Pinpoint the cell where the given text exists, returning its [x, y] midpoint coordinate. 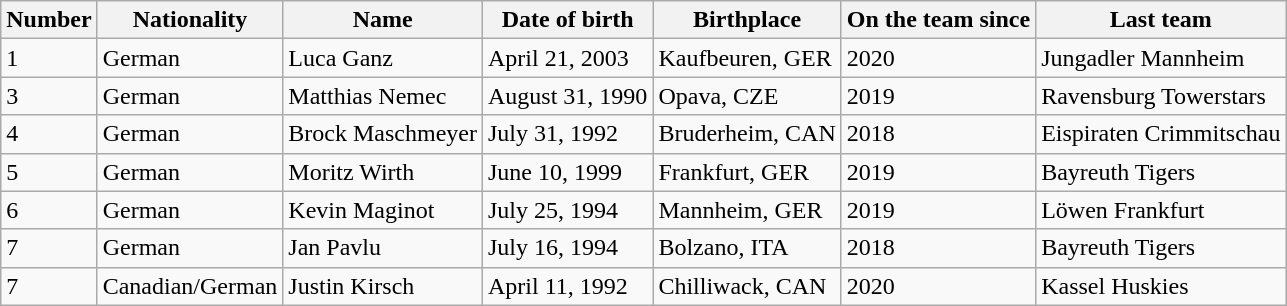
July 31, 1992 [567, 134]
July 25, 1994 [567, 210]
Jungadler Mannheim [1161, 58]
5 [49, 172]
April 11, 1992 [567, 286]
Löwen Frankfurt [1161, 210]
Nationality [190, 20]
Chilliwack, CAN [747, 286]
Brock Maschmeyer [383, 134]
Date of birth [567, 20]
Matthias Nemec [383, 96]
June 10, 1999 [567, 172]
Luca Ganz [383, 58]
August 31, 1990 [567, 96]
Justin Kirsch [383, 286]
Bolzano, ITA [747, 248]
4 [49, 134]
Canadian/German [190, 286]
3 [49, 96]
April 21, 2003 [567, 58]
Jan Pavlu [383, 248]
Mannheim, GER [747, 210]
Moritz Wirth [383, 172]
Number [49, 20]
6 [49, 210]
Kassel Huskies [1161, 286]
Bruderheim, CAN [747, 134]
Kevin Maginot [383, 210]
Frankfurt, GER [747, 172]
Opava, CZE [747, 96]
July 16, 1994 [567, 248]
Kaufbeuren, GER [747, 58]
On the team since [938, 20]
Eispiraten Crimmitschau [1161, 134]
Ravensburg Towerstars [1161, 96]
Name [383, 20]
Birthplace [747, 20]
1 [49, 58]
Last team [1161, 20]
